Find where the given text appears and provide that cell's center as (x, y) coordinate. 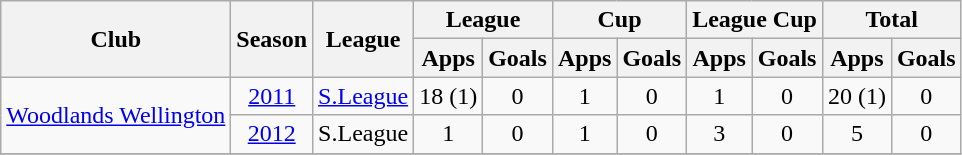
League Cup (755, 20)
Total (892, 20)
Cup (619, 20)
18 (1) (448, 96)
Season (272, 39)
Woodlands Wellington (116, 115)
Club (116, 39)
20 (1) (856, 96)
2011 (272, 96)
2012 (272, 134)
5 (856, 134)
3 (720, 134)
